Pinpoint the cell where the given text exists, returning its [x, y] midpoint coordinate. 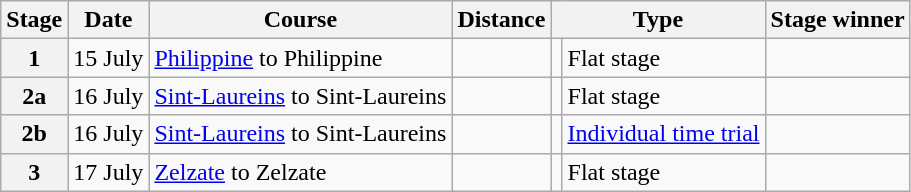
2b [34, 134]
Distance [502, 20]
15 July [108, 58]
Date [108, 20]
17 July [108, 172]
Stage winner [838, 20]
3 [34, 172]
Course [300, 20]
Zelzate to Zelzate [300, 172]
Type [658, 20]
2a [34, 96]
Stage [34, 20]
1 [34, 58]
Philippine to Philippine [300, 58]
Individual time trial [664, 134]
